Capture the cell that displays the provided text and extract its (x, y) central coordinate. 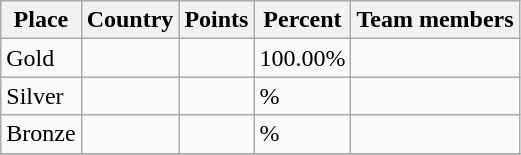
Percent (302, 20)
Country (130, 20)
100.00% (302, 58)
Bronze (41, 134)
Place (41, 20)
Points (216, 20)
Team members (435, 20)
Silver (41, 96)
Gold (41, 58)
